From the cell containing the given text, extract its center point as [X, Y] coordinate. 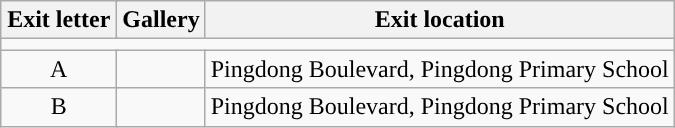
Exit location [440, 20]
A [59, 69]
Exit letter [59, 20]
Gallery [161, 20]
B [59, 107]
